From the cell containing the given text, extract its center point as [x, y] coordinate. 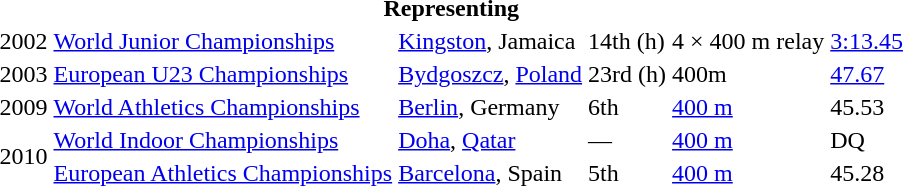
— [628, 140]
14th (h) [628, 41]
400m [748, 74]
European U23 Championships [223, 74]
4 × 400 m relay [748, 41]
Doha, Qatar [490, 140]
6th [628, 107]
World Indoor Championships [223, 140]
World Junior Championships [223, 41]
Berlin, Germany [490, 107]
23rd (h) [628, 74]
Bydgoszcz, Poland [490, 74]
World Athletics Championships [223, 107]
Kingston, Jamaica [490, 41]
